Provide the (X, Y) coordinate of the cell's center where the given text is located.  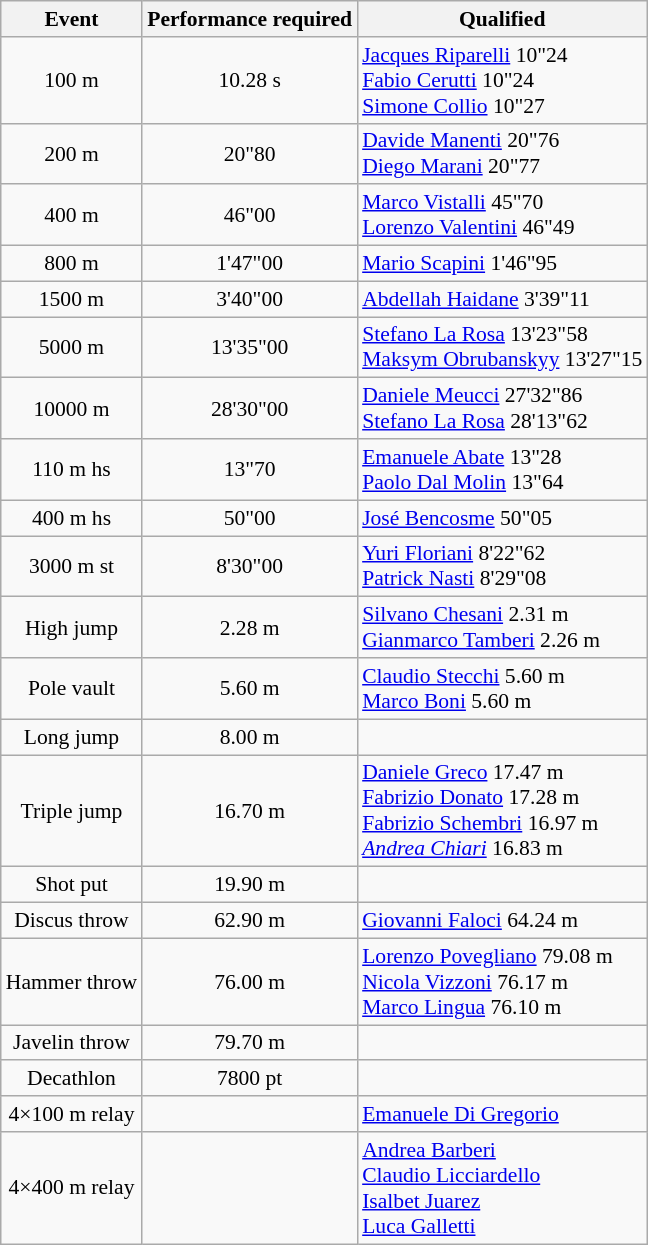
50"00 (250, 518)
200 m (72, 154)
5000 m (72, 348)
8'30"00 (250, 566)
400 m hs (72, 518)
16.70 m (250, 811)
Davide Manenti 20"76Diego Marani 20"77 (502, 154)
79.70 m (250, 1043)
Yuri Floriani 8'22"62Patrick Nasti 8'29"08 (502, 566)
10.28 s (250, 80)
Daniele Meucci 27'32"86Stefano La Rosa 28'13"62 (502, 408)
Marco Vistalli 45"70Lorenzo Valentini 46"49 (502, 216)
46"00 (250, 216)
5.60 m (250, 688)
400 m (72, 216)
Discus throw (72, 921)
4×100 m relay (72, 1114)
Javelin throw (72, 1043)
Shot put (72, 885)
62.90 m (250, 921)
800 m (72, 264)
Triple jump (72, 811)
13'35"00 (250, 348)
8.00 m (250, 737)
Jacques Riparelli 10"24Fabio Cerutti 10"24Simone Collio 10"27 (502, 80)
1500 m (72, 299)
Event (72, 19)
Emanuele Abate 13"28Paolo Dal Molin 13"64 (502, 470)
10000 m (72, 408)
Stefano La Rosa 13'23"58Maksym Obrubanskyy 13'27"15 (502, 348)
4×400 m relay (72, 1188)
110 m hs (72, 470)
Long jump (72, 737)
Abdellah Haidane 3'39"11 (502, 299)
19.90 m (250, 885)
José Bencosme 50"05 (502, 518)
2.28 m (250, 628)
Emanuele Di Gregorio (502, 1114)
Lorenzo Povegliano 79.08 mNicola Vizzoni 76.17 mMarco Lingua 76.10 m (502, 982)
Pole vault (72, 688)
Mario Scapini 1'46"95 (502, 264)
3000 m st (72, 566)
Claudio Stecchi 5.60 mMarco Boni 5.60 m (502, 688)
76.00 m (250, 982)
Decathlon (72, 1079)
13"70 (250, 470)
7800 pt (250, 1079)
28'30"00 (250, 408)
Hammer throw (72, 982)
20"80 (250, 154)
Andrea BarberiClaudio LicciardelloIsalbet JuarezLuca Galletti (502, 1188)
Qualified (502, 19)
Daniele Greco 17.47 mFabrizio Donato 17.28 mFabrizio Schembri 16.97 mAndrea Chiari 16.83 m (502, 811)
3'40"00 (250, 299)
Silvano Chesani 2.31 mGianmarco Tamberi 2.26 m (502, 628)
100 m (72, 80)
1'47"00 (250, 264)
High jump (72, 628)
Giovanni Faloci 64.24 m (502, 921)
Performance required (250, 19)
